Scan for the cell matching the given text and deliver its (x, y) coordinate at center. 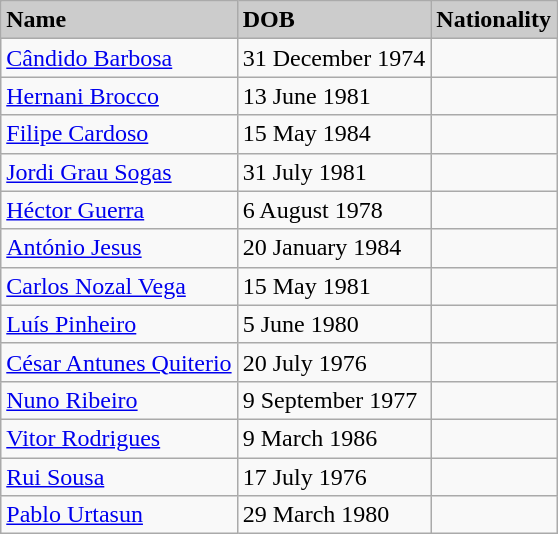
Filipe Cardoso (119, 134)
Héctor Guerra (119, 210)
Luís Pinheiro (119, 324)
Vitor Rodrigues (119, 438)
6 August 1978 (334, 210)
Cândido Barbosa (119, 58)
29 March 1980 (334, 515)
20 January 1984 (334, 248)
Nationality (494, 20)
13 June 1981 (334, 96)
31 July 1981 (334, 172)
António Jesus (119, 248)
Rui Sousa (119, 477)
Jordi Grau Sogas (119, 172)
9 September 1977 (334, 400)
15 May 1981 (334, 286)
Pablo Urtasun (119, 515)
Hernani Brocco (119, 96)
DOB (334, 20)
César Antunes Quiterio (119, 362)
20 July 1976 (334, 362)
9 March 1986 (334, 438)
15 May 1984 (334, 134)
17 July 1976 (334, 477)
Name (119, 20)
Carlos Nozal Vega (119, 286)
5 June 1980 (334, 324)
31 December 1974 (334, 58)
Nuno Ribeiro (119, 400)
